For the text-containing cell, return its midpoint in (x, y) coordinate format. 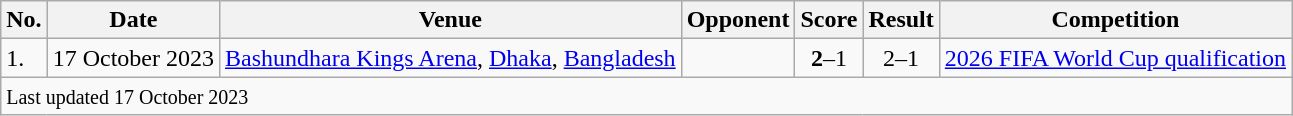
Competition (1115, 20)
Bashundhara Kings Arena, Dhaka, Bangladesh (451, 58)
Date (133, 20)
No. (24, 20)
Opponent (738, 20)
2026 FIFA World Cup qualification (1115, 58)
Result (901, 20)
Venue (451, 20)
17 October 2023 (133, 58)
1. (24, 58)
Last updated 17 October 2023 (646, 96)
Score (829, 20)
